Detect which cell encompasses the target text, then output its (x, y) center coordinate. 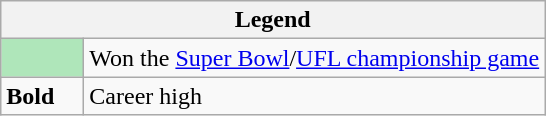
Career high (314, 96)
Won the Super Bowl/UFL championship game (314, 58)
Bold (42, 96)
Legend (273, 20)
